Pinpoint the cell where the given text exists, returning its [X, Y] midpoint coordinate. 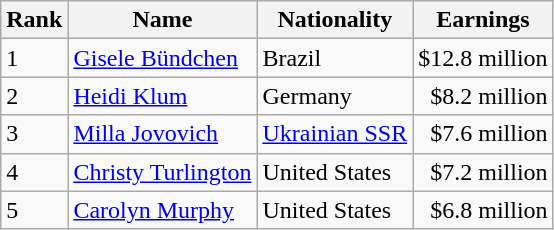
$12.8 million [483, 58]
Milla Jovovich [162, 134]
Rank [34, 20]
4 [34, 172]
3 [34, 134]
Earnings [483, 20]
Gisele Bündchen [162, 58]
1 [34, 58]
Carolyn Murphy [162, 210]
5 [34, 210]
Heidi Klum [162, 96]
Brazil [335, 58]
Ukrainian SSR [335, 134]
Germany [335, 96]
Nationality [335, 20]
$7.2 million [483, 172]
Name [162, 20]
Christy Turlington [162, 172]
$6.8 million [483, 210]
2 [34, 96]
$8.2 million [483, 96]
$7.6 million [483, 134]
